Identify which cell holds the provided text, then report its [X, Y] central coordinate. 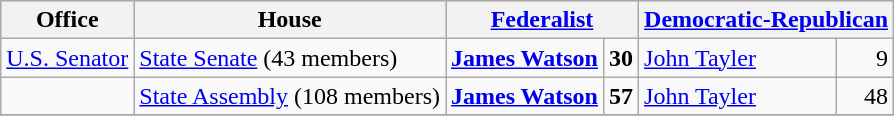
9 [866, 58]
State Assembly (108 members) [290, 96]
Federalist [542, 20]
Office [68, 20]
30 [620, 58]
U.S. Senator [68, 58]
48 [866, 96]
Democratic-Republican [766, 20]
57 [620, 96]
House [290, 20]
State Senate (43 members) [290, 58]
